Output the [x, y] coordinate of the center of the cell containing the given text.  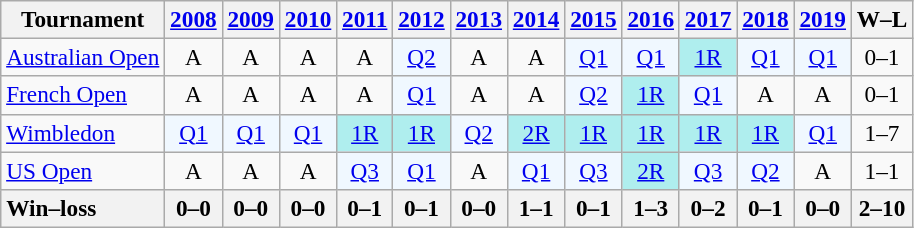
2014 [536, 19]
2010 [308, 19]
2017 [708, 19]
W–L [882, 19]
0–2 [708, 208]
1–7 [882, 133]
2012 [422, 19]
Tournament [83, 19]
US Open [83, 170]
Australian Open [83, 57]
2013 [478, 19]
2008 [194, 19]
2016 [650, 19]
2–10 [882, 208]
Win–loss [83, 208]
Wimbledon [83, 133]
2019 [822, 19]
2018 [766, 19]
1–3 [650, 208]
2015 [594, 19]
2009 [250, 19]
2011 [365, 19]
French Open [83, 95]
